Pinpoint the cell where the given text exists, returning its [x, y] midpoint coordinate. 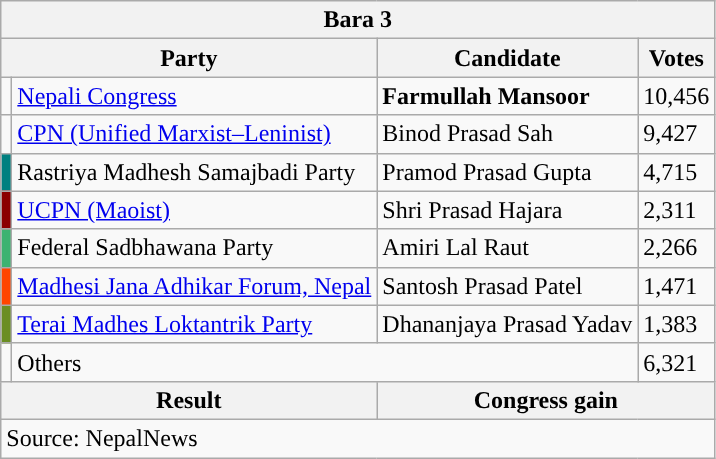
4,715 [676, 172]
Santosh Prasad Patel [508, 286]
Terai Madhes Loktantrik Party [194, 324]
Votes [676, 58]
Binod Prasad Sah [508, 134]
Federal Sadbhawana Party [194, 248]
10,456 [676, 96]
9,427 [676, 134]
Source: NepalNews [358, 438]
Result [189, 400]
1,383 [676, 324]
Dhananjaya Prasad Yadav [508, 324]
CPN (Unified Marxist–Leninist) [194, 134]
1,471 [676, 286]
Amiri Lal Raut [508, 248]
Bara 3 [358, 20]
Rastriya Madhesh Samajbadi Party [194, 172]
Pramod Prasad Gupta [508, 172]
2,266 [676, 248]
Nepali Congress [194, 96]
Party [189, 58]
Congress gain [546, 400]
Farmullah Mansoor [508, 96]
6,321 [676, 362]
2,311 [676, 210]
Others [325, 362]
Madhesi Jana Adhikar Forum, Nepal [194, 286]
Shri Prasad Hajara [508, 210]
Candidate [508, 58]
UCPN (Maoist) [194, 210]
